Find where the given text appears and provide that cell's center as [x, y] coordinate. 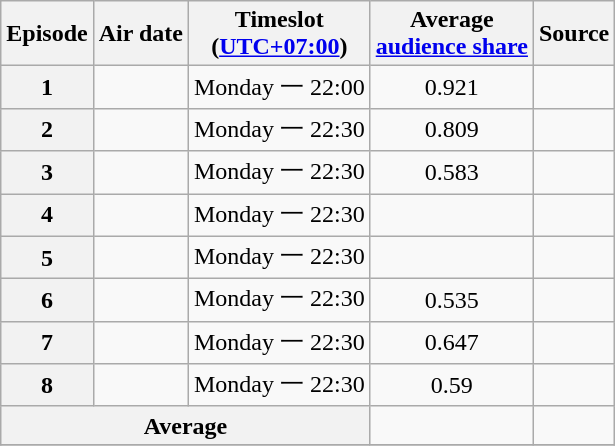
7 [47, 342]
0.583 [452, 172]
Source [574, 34]
5 [47, 258]
Timeslot (UTC+07:00) [279, 34]
0.921 [452, 88]
6 [47, 300]
Averageaudience share [452, 34]
Monday 一 22:00 [279, 88]
Air date [140, 34]
0.535 [452, 300]
4 [47, 216]
Average [186, 425]
2 [47, 130]
3 [47, 172]
8 [47, 386]
0.647 [452, 342]
1 [47, 88]
0.809 [452, 130]
0.59 [452, 386]
Episode [47, 34]
